Search for the cell housing the specified text and yield its (x, y) center coordinate. 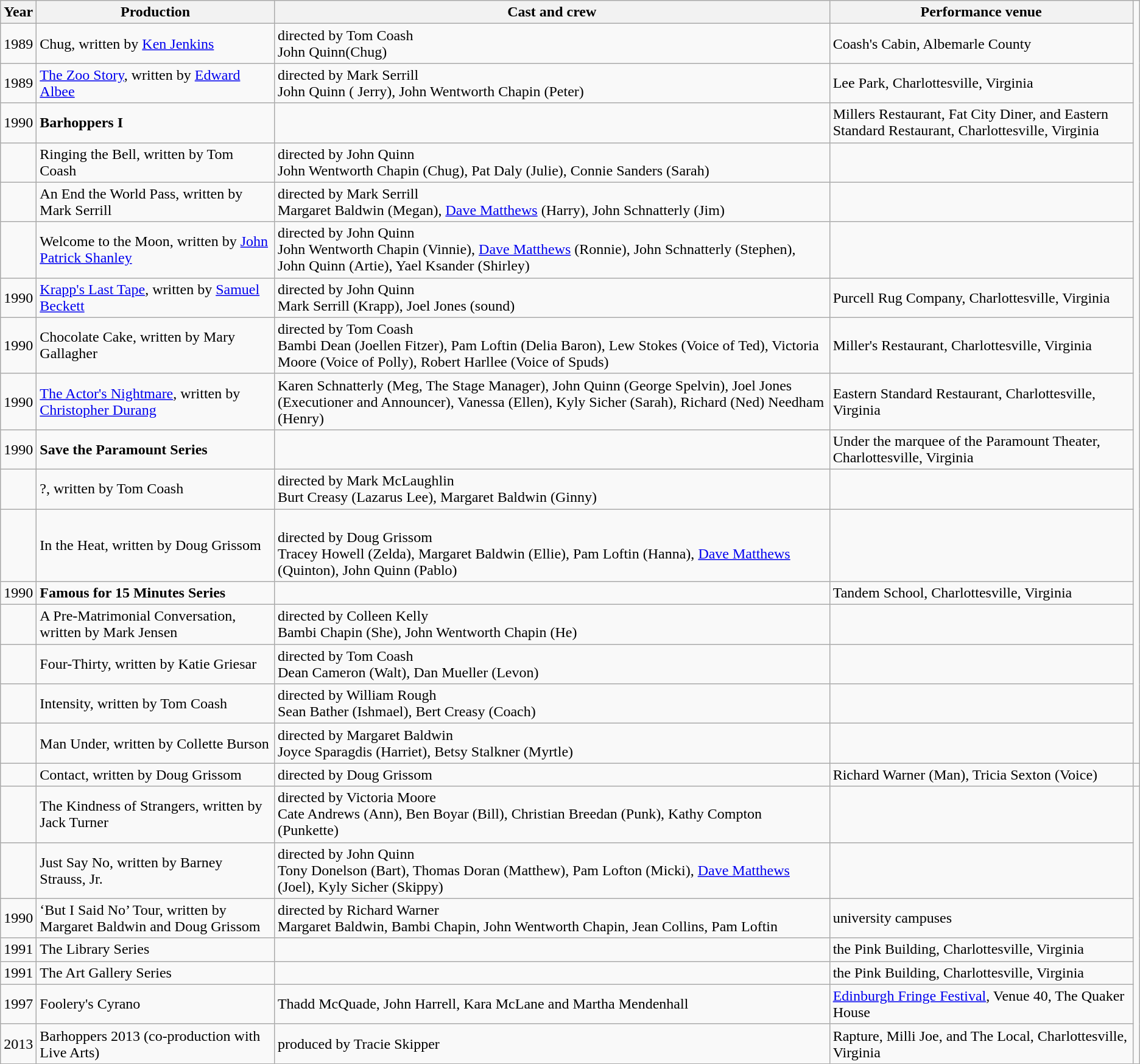
The Actor's Nightmare, written by Christopher Durang (156, 401)
university campuses (981, 918)
Barhoppers I (156, 123)
Thadd McQuade, John Harrell, Kara McLane and Martha Mendenhall (552, 1004)
directed by Richard WarnerMargaret Baldwin, Bambi Chapin, John Wentworth Chapin, Jean Collins, Pam Loftin (552, 918)
Just Say No, written by Barney Strauss, Jr. (156, 870)
Edinburgh Fringe Festival, Venue 40, The Quaker House (981, 1004)
Ringing the Bell, written by Tom Coash (156, 162)
directed by Colleen KellyBambi Chapin (She), John Wentworth Chapin (He) (552, 625)
Krapp's Last Tape, written by Samuel Beckett (156, 297)
2013 (18, 1044)
The Library Series (156, 949)
directed by Mark Serrill Margaret Baldwin (Megan), Dave Matthews (Harry), John Schnatterly (Jim) (552, 202)
directed by Doug Grissom (552, 775)
Performance venue (981, 12)
directed by John Quinn Mark Serrill (Krapp), Joel Jones (sound) (552, 297)
Rapture, Milli Joe, and The Local, Charlottesville, Virginia (981, 1044)
Chocolate Cake, written by Mary Gallagher (156, 345)
Contact, written by Doug Grissom (156, 775)
directed by John QuinnTony Donelson (Bart), Thomas Doran (Matthew), Pam Lofton (Micki), Dave Matthews (Joel), Kyly Sicher (Skippy) (552, 870)
Under the marquee of the Paramount Theater, Charlottesville, Virginia (981, 449)
In the Heat, written by Doug Grissom (156, 546)
Year (18, 12)
Production (156, 12)
1997 (18, 1004)
Barhoppers 2013 (co-production with Live Arts) (156, 1044)
directed by John Quinn John Wentworth Chapin (Vinnie), Dave Matthews (Ronnie), John Schnatterly (Stephen), John Quinn (Artie), Yael Ksander (Shirley) (552, 250)
Coash's Cabin, Albemarle County (981, 44)
Famous for 15 Minutes Series (156, 593)
‘But I Said No’ Tour, written by Margaret Baldwin and Doug Grissom (156, 918)
Man Under, written by Collette Burson (156, 743)
The Kindness of Strangers, written by Jack Turner (156, 814)
Save the Paramount Series (156, 449)
Purcell Rug Company, Charlottesville, Virginia (981, 297)
The Zoo Story, written by Edward Albee (156, 83)
directed by Mark Serrill John Quinn ( Jerry), John Wentworth Chapin (Peter) (552, 83)
Cast and crew (552, 12)
An End the World Pass, written by Mark Serrill (156, 202)
?, written by Tom Coash (156, 488)
Richard Warner (Man), Tricia Sexton (Voice) (981, 775)
Millers Restaurant, Fat City Diner, and Eastern Standard Restaurant, Charlottesville, Virginia (981, 123)
The Art Gallery Series (156, 973)
directed by Victoria MooreCate Andrews (Ann), Ben Boyar (Bill), Christian Breedan (Punk), Kathy Compton (Punkette) (552, 814)
directed by Tom CoashJohn Quinn(Chug) (552, 44)
directed by John Quinn John Wentworth Chapin (Chug), Pat Daly (Julie), Connie Sanders (Sarah) (552, 162)
A Pre-Matrimonial Conversation, written by Mark Jensen (156, 625)
directed by Tom Coash Dean Cameron (Walt), Dan Mueller (Levon) (552, 664)
produced by Tracie Skipper (552, 1044)
Lee Park, Charlottesville, Virginia (981, 83)
Miller's Restaurant, Charlottesville, Virginia (981, 345)
directed by Margaret BaldwinJoyce Sparagdis (Harriet), Betsy Stalkner (Myrtle) (552, 743)
directed by William Rough Sean Bather (Ishmael), Bert Creasy (Coach) (552, 704)
Eastern Standard Restaurant, Charlottesville, Virginia (981, 401)
Chug, written by Ken Jenkins (156, 44)
directed by Mark McLaughlin Burt Creasy (Lazarus Lee), Margaret Baldwin (Ginny) (552, 488)
Welcome to the Moon, written by John Patrick Shanley (156, 250)
Foolery's Cyrano (156, 1004)
Tandem School, Charlottesville, Virginia (981, 593)
directed by Doug GrissomTracey Howell (Zelda), Margaret Baldwin (Ellie), Pam Loftin (Hanna), Dave Matthews (Quinton), John Quinn (Pablo) (552, 546)
Four-Thirty, written by Katie Griesar (156, 664)
Intensity, written by Tom Coash (156, 704)
